Capture the cell that displays the provided text and extract its (X, Y) central coordinate. 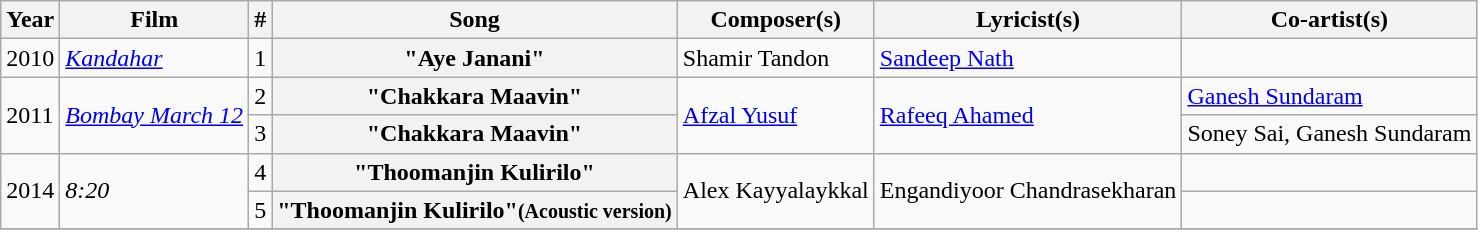
4 (260, 172)
Rafeeq Ahamed (1028, 115)
# (260, 20)
Co-artist(s) (1330, 20)
5 (260, 210)
2010 (30, 58)
Sandeep Nath (1028, 58)
Film (154, 20)
"Thoomanjin Kulirilo" (475, 172)
Kandahar (154, 58)
Year (30, 20)
3 (260, 134)
Composer(s) (776, 20)
Ganesh Sundaram (1330, 96)
Song (475, 20)
8:20 (154, 191)
2014 (30, 191)
Soney Sai, Ganesh Sundaram (1330, 134)
"Aye Janani" (475, 58)
Engandiyoor Chandrasekharan (1028, 191)
Bombay March 12 (154, 115)
"Thoomanjin Kulirilo"(Acoustic version) (475, 210)
2011 (30, 115)
1 (260, 58)
Afzal Yusuf (776, 115)
Shamir Tandon (776, 58)
Alex Kayyalaykkal (776, 191)
2 (260, 96)
Lyricist(s) (1028, 20)
